Provide the (x, y) coordinate of the cell's center where the given text is located.  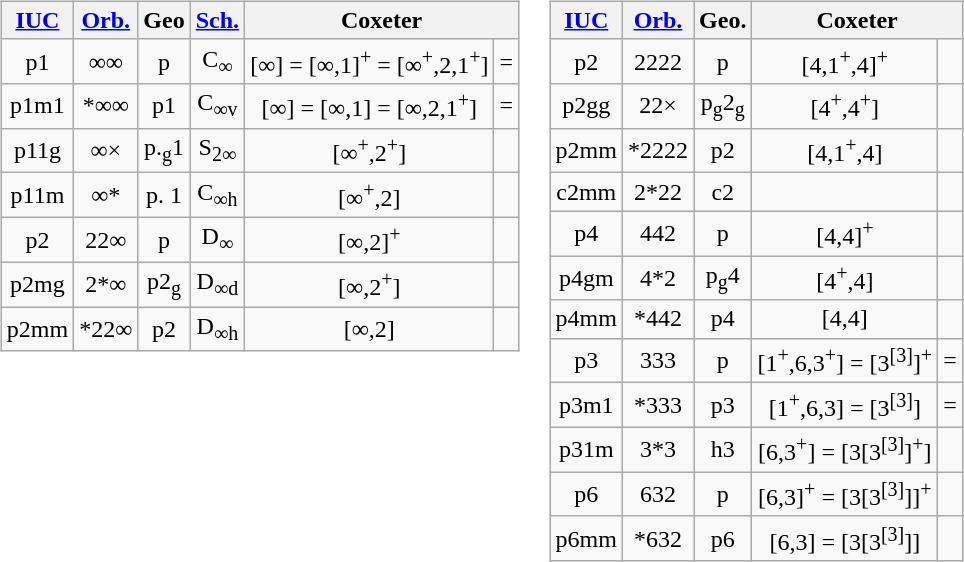
[∞] = [∞,1]+ = [∞+,2,1+] (370, 62)
p2gg (586, 106)
p6mm (586, 538)
p3m1 (586, 406)
∞× (106, 150)
[6,3]+ = [3[3[3]]]+ (845, 494)
p11m (37, 196)
4*2 (658, 278)
Sch. (217, 20)
[∞,2] (370, 329)
h3 (723, 450)
3*3 (658, 450)
p2mg (37, 284)
[6,3] = [3[3[3]]] (845, 538)
Geo. (723, 20)
[∞] = [∞,1] = [∞,2,1+] (370, 106)
c2mm (586, 192)
p.g1 (164, 150)
*632 (658, 538)
[∞+,2] (370, 196)
[∞,2+] (370, 284)
[∞,2]+ (370, 240)
S2∞ (217, 150)
*∞∞ (106, 106)
442 (658, 234)
[4,4]+ (845, 234)
[4+,4] (845, 278)
p4mm (586, 319)
p1m1 (37, 106)
D∞d (217, 284)
p11g (37, 150)
*22∞ (106, 329)
22× (658, 106)
*333 (658, 406)
p4gm (586, 278)
2*22 (658, 192)
pg4 (723, 278)
2*∞ (106, 284)
[4+,4+] (845, 106)
2222 (658, 62)
*442 (658, 319)
c2 (723, 192)
p2g (164, 284)
22∞ (106, 240)
[1+,6,3] = [3[3]] (845, 406)
[6,3+] = [3[3[3]]+] (845, 450)
[1+,6,3+] = [3[3]]+ (845, 360)
[4,4] (845, 319)
Geo (164, 20)
[4,1+,4] (845, 150)
D∞ (217, 240)
[4,1+,4]+ (845, 62)
C∞h (217, 196)
∞* (106, 196)
632 (658, 494)
p. 1 (164, 196)
[∞+,2+] (370, 150)
333 (658, 360)
*2222 (658, 150)
C∞ (217, 62)
pg2g (723, 106)
D∞h (217, 329)
C∞v (217, 106)
p31m (586, 450)
∞∞ (106, 62)
